Return the (X, Y) coordinate for the center point of the cell that contains the specified text.  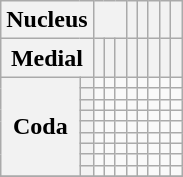
Nucleus (47, 20)
Medial (47, 58)
Coda (40, 127)
